Detect which cell encompasses the target text, then output its [X, Y] center coordinate. 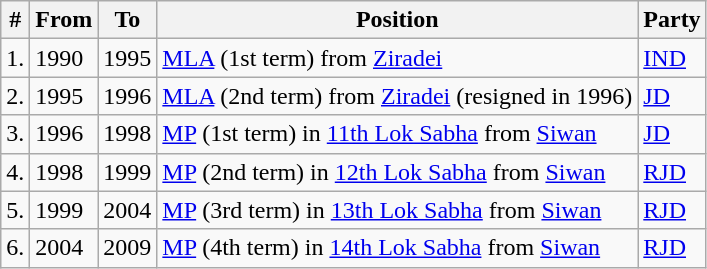
MLA (1st term) from Ziradei [398, 58]
IND [672, 58]
From [64, 20]
Party [672, 20]
# [16, 20]
MP (4th term) in 14th Lok Sabha from Siwan [398, 248]
2009 [128, 248]
To [128, 20]
4. [16, 172]
MP (2nd term) in 12th Lok Sabha from Siwan [398, 172]
1. [16, 58]
MP (3rd term) in 13th Lok Sabha from Siwan [398, 210]
2. [16, 96]
1990 [64, 58]
MP (1st term) in 11th Lok Sabha from Siwan [398, 134]
6. [16, 248]
5. [16, 210]
3. [16, 134]
Position [398, 20]
MLA (2nd term) from Ziradei (resigned in 1996) [398, 96]
